Pinpoint the cell where the given text exists, returning its (x, y) midpoint coordinate. 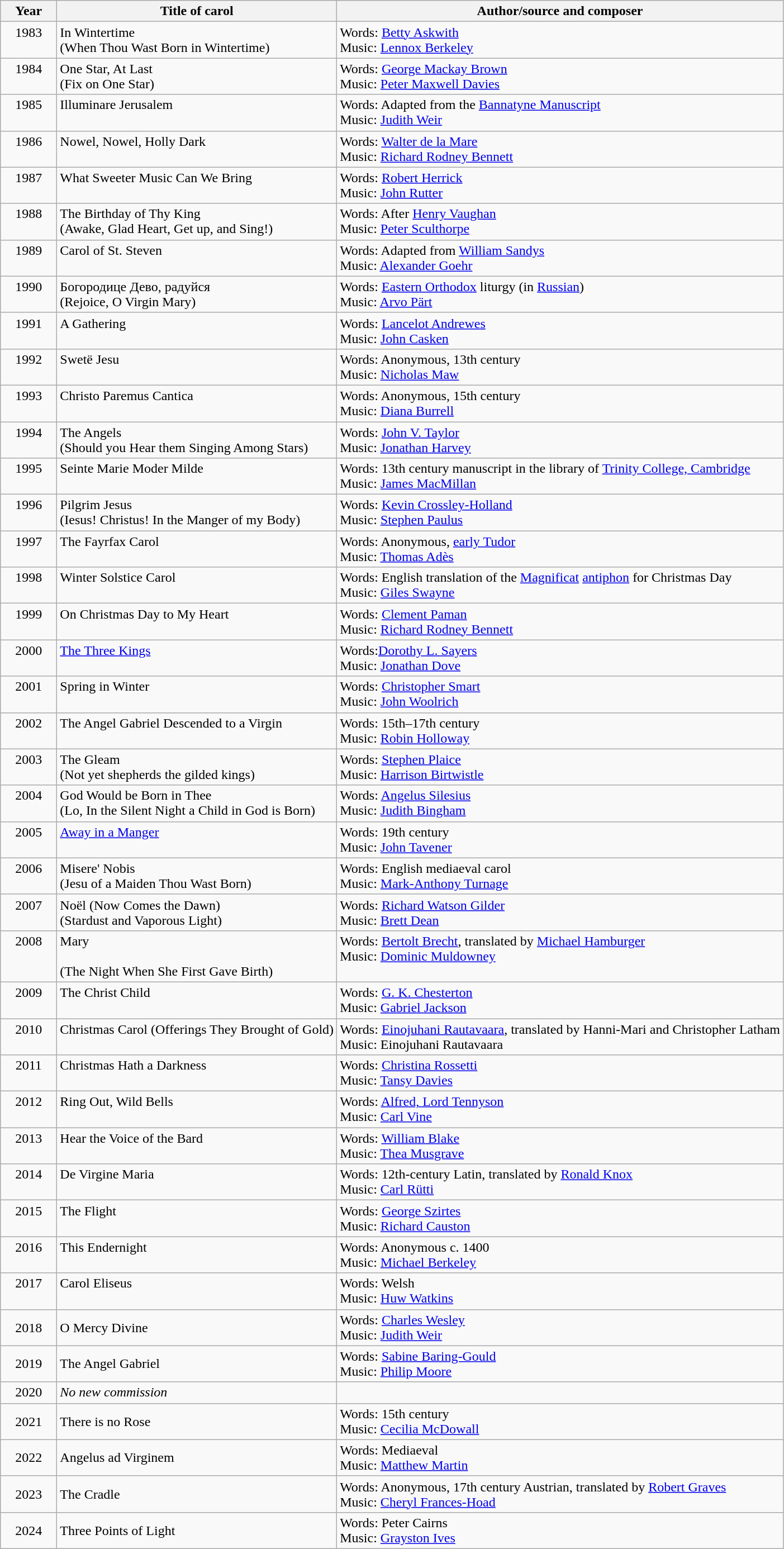
Winter Solstice Carol (197, 586)
Three Points of Light (197, 1530)
Words: Sabine Baring-GouldMusic: Philip Moore (560, 1363)
Words: Robert HerrickMusic: John Rutter (560, 186)
Words: George SzirtesMusic: Richard Causton (560, 1218)
The Flight (197, 1218)
The Gleam(Not yet shepherds the gilded kings) (197, 767)
2009 (29, 1000)
Words: 15th centuryMusic: Cecilia McDowall (560, 1422)
Author/source and composer (560, 11)
2023 (29, 1494)
Words: G. K. ChestertonMusic: Gabriel Jackson (560, 1000)
One Star, At Last(Fix on One Star) (197, 76)
1997 (29, 549)
The Angel Gabriel (197, 1363)
1995 (29, 476)
Carol Eliseus (197, 1291)
Title of carol (197, 11)
1992 (29, 367)
1994 (29, 439)
Year (29, 11)
Words: Anonymous c. 1400Music: Michael Berkeley (560, 1255)
Words: Walter de la MareMusic: Richard Rodney Bennett (560, 149)
The Christ Child (197, 1000)
Words: Betty AskwithMusic: Lennox Berkeley (560, 40)
Words: George Mackay BrownMusic: Peter Maxwell Davies (560, 76)
2014 (29, 1182)
Words: Anonymous, 13th centuryMusic: Nicholas Maw (560, 367)
De Virgine Maria (197, 1182)
Words: Christina RossettiMusic: Tansy Davies (560, 1073)
2004 (29, 804)
Words: Adapted from William SandysMusic: Alexander Goehr (560, 258)
Christmas Hath a Darkness (197, 1073)
Words: Einojuhani Rautavaara, translated by Hanni-Mari and Christopher LathamMusic: Einojuhani Rautavaara (560, 1036)
The Cradle (197, 1494)
Words: John V. TaylorMusic: Jonathan Harvey (560, 439)
Seinte Marie Moder Milde (197, 476)
1989 (29, 258)
This Endernight (197, 1255)
No new commission (197, 1393)
1985 (29, 113)
Words: Christopher SmartMusic: John Woolrich (560, 694)
1986 (29, 149)
2000 (29, 658)
Words: 15th–17th centuryMusic: Robin Holloway (560, 731)
In Wintertime(When Thou Wast Born in Wintertime) (197, 40)
2013 (29, 1146)
1993 (29, 403)
Words: William BlakeMusic: Thea Musgrave (560, 1146)
2018 (29, 1328)
1991 (29, 331)
Christo Paremus Cantica (197, 403)
Words: Alfred, Lord TennysonMusic: Carl Vine (560, 1110)
Words: 12th-century Latin, translated by Ronald KnoxMusic: Carl Rütti (560, 1182)
O Mercy Divine (197, 1328)
1998 (29, 586)
Mary(The Night When She First Gave Birth) (197, 956)
Pilgrim Jesus(Iesus! Christus! In the Manger of my Body) (197, 513)
Words: Charles WesleyMusic: Judith Weir (560, 1328)
Words: Peter CairnsMusic: Grayston Ives (560, 1530)
Words: After Henry VaughanMusic: Peter Sculthorpe (560, 221)
2010 (29, 1036)
Богородице Дево, радуйся(Rejoice, O Virgin Mary) (197, 294)
1990 (29, 294)
The Angel Gabriel Descended to a Virgin (197, 731)
2015 (29, 1218)
2024 (29, 1530)
2021 (29, 1422)
God Would be Born in Thee(Lo, In the Silent Night a Child in God is Born) (197, 804)
The Angels(Should you Hear them Singing Among Stars) (197, 439)
Words: 19th centuryMusic: John Tavener (560, 839)
2016 (29, 1255)
Words: WelshMusic: Huw Watkins (560, 1291)
1984 (29, 76)
Words: Clement PamanMusic: Richard Rodney Bennett (560, 621)
Words:Dorothy L. SayersMusic: Jonathan Dove (560, 658)
Words: Anonymous, 15th centuryMusic: Diana Burrell (560, 403)
Carol of St. Steven (197, 258)
2011 (29, 1073)
Words: 13th century manuscript in the library of Trinity College, CambridgeMusic: James MacMillan (560, 476)
On Christmas Day to My Heart (197, 621)
Words: Anonymous, early TudorMusic: Thomas Adès (560, 549)
2017 (29, 1291)
What Sweeter Music Can We Bring (197, 186)
2019 (29, 1363)
Illuminare Jerusalem (197, 113)
Ring Out, Wild Bells (197, 1110)
Angelus ad Virginem (197, 1457)
The Fayrfax Carol (197, 549)
Words: Angelus SilesiusMusic: Judith Bingham (560, 804)
The Three Kings (197, 658)
2005 (29, 839)
2002 (29, 731)
The Birthday of Thy King(Awake, Glad Heart, Get up, and Sing!) (197, 221)
2007 (29, 912)
Words: English mediaeval carolMusic: Mark-Anthony Turnage (560, 876)
1999 (29, 621)
Words: Stephen PlaiceMusic: Harrison Birtwistle (560, 767)
Swetë Jesu (197, 367)
Christmas Carol (Offerings They Brought of Gold) (197, 1036)
2008 (29, 956)
Words: Eastern Orthodox liturgy (in Russian)Music: Arvo Pärt (560, 294)
Words: Bertolt Brecht, translated by Michael HamburgerMusic: Dominic Muldowney (560, 956)
Words: Anonymous, 17th century Austrian, translated by Robert GravesMusic: Cheryl Frances-Hoad (560, 1494)
There is no Rose (197, 1422)
1987 (29, 186)
Spring in Winter (197, 694)
1983 (29, 40)
Away in a Manger (197, 839)
Noël (Now Comes the Dawn)(Stardust and Vaporous Light) (197, 912)
Words: MediaevalMusic: Matthew Martin (560, 1457)
Misere' Nobis(Jesu of a Maiden Thou Wast Born) (197, 876)
Words: English translation of the Magnificat antiphon for Christmas DayMusic: Giles Swayne (560, 586)
1996 (29, 513)
1988 (29, 221)
A Gathering (197, 331)
2003 (29, 767)
Nowel, Nowel, Holly Dark (197, 149)
2006 (29, 876)
Words: Adapted from the Bannatyne ManuscriptMusic: Judith Weir (560, 113)
Words: Richard Watson GilderMusic: Brett Dean (560, 912)
Hear the Voice of the Bard (197, 1146)
2020 (29, 1393)
Words: Lancelot AndrewesMusic: John Casken (560, 331)
Words: Kevin Crossley-HollandMusic: Stephen Paulus (560, 513)
2001 (29, 694)
2012 (29, 1110)
2022 (29, 1457)
